Return the (X, Y) coordinate for the center point of the cell that contains the specified text.  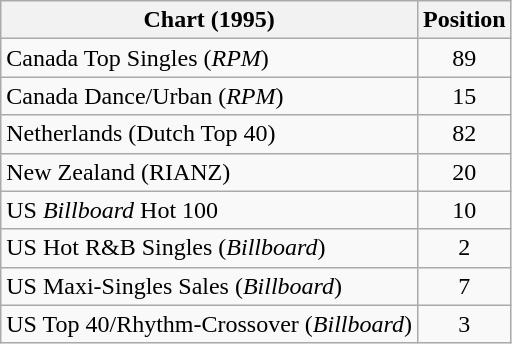
Canada Dance/Urban (RPM) (210, 96)
20 (464, 172)
89 (464, 58)
Position (464, 20)
US Hot R&B Singles (Billboard) (210, 248)
2 (464, 248)
Canada Top Singles (RPM) (210, 58)
7 (464, 286)
US Top 40/Rhythm-Crossover (Billboard) (210, 324)
US Maxi-Singles Sales (Billboard) (210, 286)
3 (464, 324)
82 (464, 134)
Chart (1995) (210, 20)
Netherlands (Dutch Top 40) (210, 134)
15 (464, 96)
New Zealand (RIANZ) (210, 172)
US Billboard Hot 100 (210, 210)
10 (464, 210)
